Provide the [X, Y] coordinate of the cell's center where the given text is located.  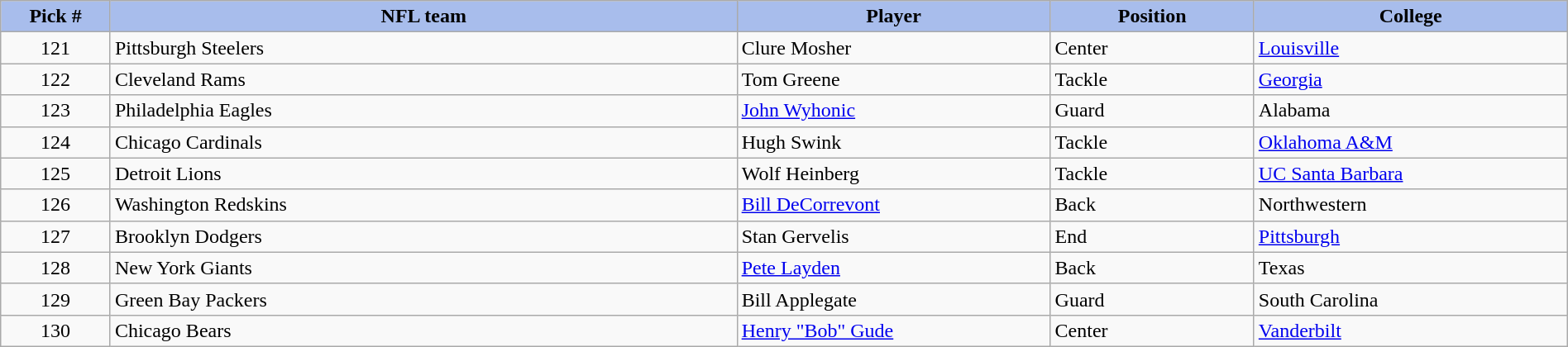
Hugh Swink [893, 142]
122 [56, 79]
College [1411, 17]
Tom Greene [893, 79]
Chicago Bears [423, 330]
Alabama [1411, 111]
Brooklyn Dodgers [423, 236]
Green Bay Packers [423, 299]
126 [56, 205]
New York Giants [423, 268]
Position [1152, 17]
129 [56, 299]
125 [56, 173]
UC Santa Barbara [1411, 173]
124 [56, 142]
Bill DeCorrevont [893, 205]
NFL team [423, 17]
Stan Gervelis [893, 236]
Vanderbilt [1411, 330]
Bill Applegate [893, 299]
128 [56, 268]
127 [56, 236]
Pick # [56, 17]
Clure Mosher [893, 48]
Philadelphia Eagles [423, 111]
Cleveland Rams [423, 79]
Louisville [1411, 48]
End [1152, 236]
Detroit Lions [423, 173]
Northwestern [1411, 205]
130 [56, 330]
South Carolina [1411, 299]
Pittsburgh Steelers [423, 48]
Chicago Cardinals [423, 142]
Henry "Bob" Gude [893, 330]
Wolf Heinberg [893, 173]
Pittsburgh [1411, 236]
Georgia [1411, 79]
Player [893, 17]
Oklahoma A&M [1411, 142]
123 [56, 111]
121 [56, 48]
Texas [1411, 268]
John Wyhonic [893, 111]
Washington Redskins [423, 205]
Pete Layden [893, 268]
